Find where the given text appears and provide that cell's center as [X, Y] coordinate. 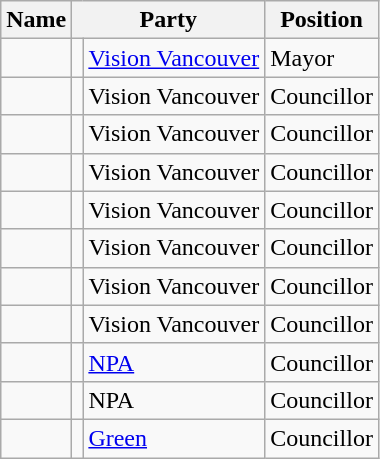
Green [174, 438]
Position [322, 20]
Name [36, 20]
Party [168, 20]
Mayor [322, 58]
